Extract the (x, y) coordinate from the center of the cell holding the provided text.  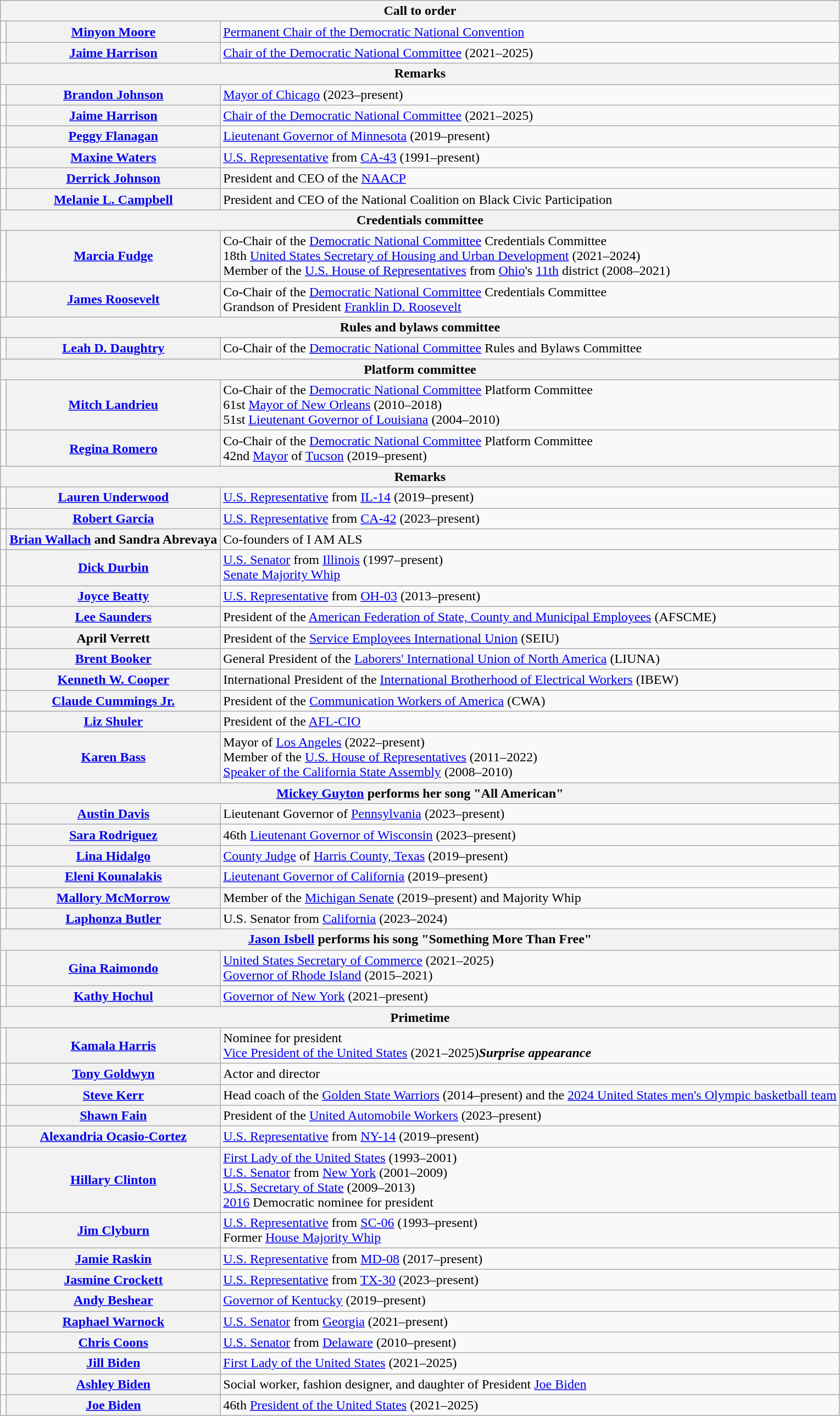
Kamala Harris (113, 1046)
Mitch Landrieu (113, 405)
Melanie L. Campbell (113, 199)
Primetime (420, 1017)
Brent Booker (113, 659)
Jasmine Crockett (113, 1280)
Maxine Waters (113, 157)
Credentials committee (420, 220)
U.S. Representative from CA-43 (1991–present) (530, 157)
46th Lieutenant Governor of Wisconsin (2023–present) (530, 835)
Member of the Michigan Senate (2019–present) and Majority Whip (530, 898)
Joyce Beatty (113, 596)
President of the Service Employees International Union (SEIU) (530, 638)
Mickey Guyton performs her song "All American" (420, 793)
Hillary Clinton (113, 1180)
Marcia Fudge (113, 256)
Lieutenant Governor of Minnesota (2019–present) (530, 136)
46th President of the United States (2021–2025) (530, 1405)
Brian Wallach and Sandra Abrevaya (113, 539)
Governor of Kentucky (2019–present) (530, 1301)
Kenneth W. Cooper (113, 679)
President of the AFL-CIO (530, 722)
Robert Garcia (113, 518)
Eleni Kounalakis (113, 877)
Austin Davis (113, 814)
Minyon Moore (113, 32)
Lee Saunders (113, 617)
Jason Isbell performs his song "Something More Than Free" (420, 939)
Laphonza Butler (113, 919)
President of the American Federation of State, County and Municipal Employees (AFSCME) (530, 617)
Actor and director (530, 1074)
U.S. Senator from California (2023–2024) (530, 919)
Co-Chair of the Democratic National Committee Rules and Bylaws Committee (530, 349)
Claude Cummings Jr. (113, 701)
Lina Hidalgo (113, 856)
Peggy Flanagan (113, 136)
Tony Goldwyn (113, 1074)
U.S. Representative from NY-14 (2019–present) (530, 1137)
President and CEO of the NAACP (530, 178)
Alexandria Ocasio-Cortez (113, 1137)
Liz Shuler (113, 722)
Platform committee (420, 369)
Ashley Biden (113, 1384)
Mayor of Chicago (2023–present) (530, 95)
Derrick Johnson (113, 178)
Regina Romero (113, 449)
U.S. Representative from SC-06 (1993–present)Former House Majority Whip (530, 1230)
President and CEO of the National Coalition on Black Civic Participation (530, 199)
U.S. Representative from MD-08 (2017–present) (530, 1259)
U.S. Representative from IL-14 (2019–present) (530, 497)
County Judge of Harris County, Texas (2019–present) (530, 856)
Andy Beshear (113, 1301)
Shawn Fain (113, 1116)
U.S. Senator from Delaware (2010–present) (530, 1342)
International President of the International Brotherhood of Electrical Workers (IBEW) (530, 679)
Joe Biden (113, 1405)
Dick Durbin (113, 567)
U.S. Representative from TX-30 (2023–present) (530, 1280)
U.S. Representative from CA-42 (2023–present) (530, 518)
Co-Chair of the Democratic National Committee Platform Committee 42nd Mayor of Tucson (2019–present) (530, 449)
First Lady of the United States (2021–2025) (530, 1363)
Jamie Raskin (113, 1259)
U.S. Senator from Illinois (1997–present) Senate Majority Whip (530, 567)
Lauren Underwood (113, 497)
President of the Communication Workers of America (CWA) (530, 701)
Mallory McMorrow (113, 898)
Lieutenant Governor of California (2019–present) (530, 877)
United States Secretary of Commerce (2021–2025) Governor of Rhode Island (2015–2021) (530, 967)
Brandon Johnson (113, 95)
James Roosevelt (113, 299)
April Verrett (113, 638)
President of the United Automobile Workers (2023–present) (530, 1116)
Lieutenant Governor of Pennsylvania (2023–present) (530, 814)
Co-Chair of the Democratic National Committee Credentials CommitteeGrandson of President Franklin D. Roosevelt (530, 299)
Co-founders of I AM ALS (530, 539)
Nominee for presidentVice President of the United States (2021–2025)Surprise appearance (530, 1046)
General President of the Laborers' International Union of North America (LIUNA) (530, 659)
Steve Kerr (113, 1094)
U.S. Representative from OH-03 (2013–present) (530, 596)
U.S. Senator from Georgia (2021–present) (530, 1321)
Sara Rodriguez (113, 835)
Social worker, fashion designer, and daughter of President Joe Biden (530, 1384)
Head coach of the Golden State Warriors (2014–present) and the 2024 United States men's Olympic basketball team (530, 1094)
Jim Clyburn (113, 1230)
Kathy Hochul (113, 996)
Permanent Chair of the Democratic National Convention (530, 32)
Mayor of Los Angeles (2022–present) Member of the U.S. House of Representatives (2011–2022) Speaker of the California State Assembly (2008–2010) (530, 757)
Call to order (420, 11)
Leah D. Daughtry (113, 349)
Chris Coons (113, 1342)
Gina Raimondo (113, 967)
Jill Biden (113, 1363)
Rules and bylaws committee (420, 328)
Raphael Warnock (113, 1321)
Governor of New York (2021–present) (530, 996)
Karen Bass (113, 757)
